Search for the cell housing the specified text and yield its [x, y] center coordinate. 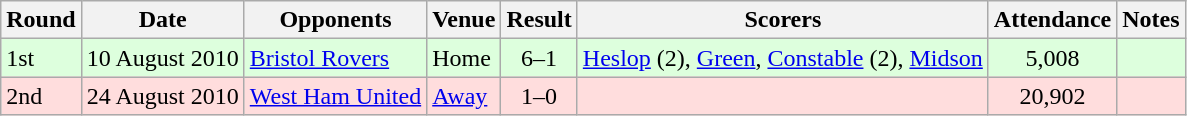
Bristol Rovers [335, 58]
Notes [1151, 20]
Home [464, 58]
Date [162, 20]
Attendance [1052, 20]
Heslop (2), Green, Constable (2), Midson [782, 58]
24 August 2010 [162, 96]
Venue [464, 20]
Result [539, 20]
1–0 [539, 96]
10 August 2010 [162, 58]
Scorers [782, 20]
5,008 [1052, 58]
1st [41, 58]
Opponents [335, 20]
2nd [41, 96]
6–1 [539, 58]
West Ham United [335, 96]
Round [41, 20]
20,902 [1052, 96]
Away [464, 96]
